For the text-containing cell, return its midpoint in (x, y) coordinate format. 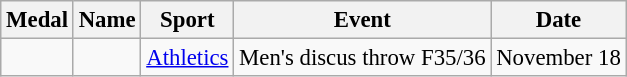
November 18 (558, 58)
Men's discus throw F35/36 (362, 58)
Event (362, 20)
Medal (38, 20)
Date (558, 20)
Name (107, 20)
Athletics (188, 58)
Sport (188, 20)
